Scan for the cell matching the given text and deliver its (X, Y) coordinate at center. 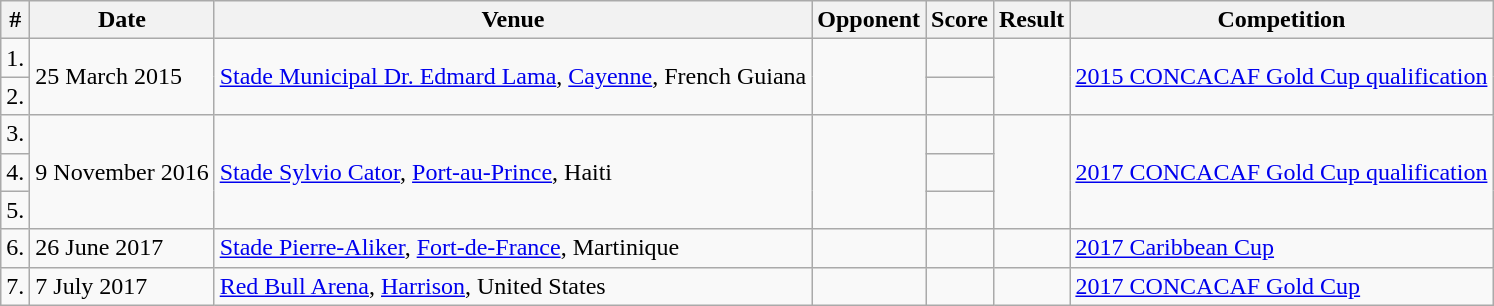
7 July 2017 (122, 286)
6. (16, 248)
25 March 2015 (122, 77)
4. (16, 172)
# (16, 20)
2015 CONCACAF Gold Cup qualification (1282, 77)
7. (16, 286)
5. (16, 210)
Venue (513, 20)
2017 Caribbean Cup (1282, 248)
Red Bull Arena, Harrison, United States (513, 286)
Stade Sylvio Cator, Port-au-Prince, Haiti (513, 172)
Score (960, 20)
2017 CONCACAF Gold Cup (1282, 286)
Date (122, 20)
26 June 2017 (122, 248)
Competition (1282, 20)
2017 CONCACAF Gold Cup qualification (1282, 172)
2. (16, 96)
Stade Municipal Dr. Edmard Lama, Cayenne, French Guiana (513, 77)
1. (16, 58)
Opponent (869, 20)
3. (16, 134)
Stade Pierre-Aliker, Fort-de-France, Martinique (513, 248)
Result (1031, 20)
9 November 2016 (122, 172)
